Detect which cell encompasses the target text, then output its [X, Y] center coordinate. 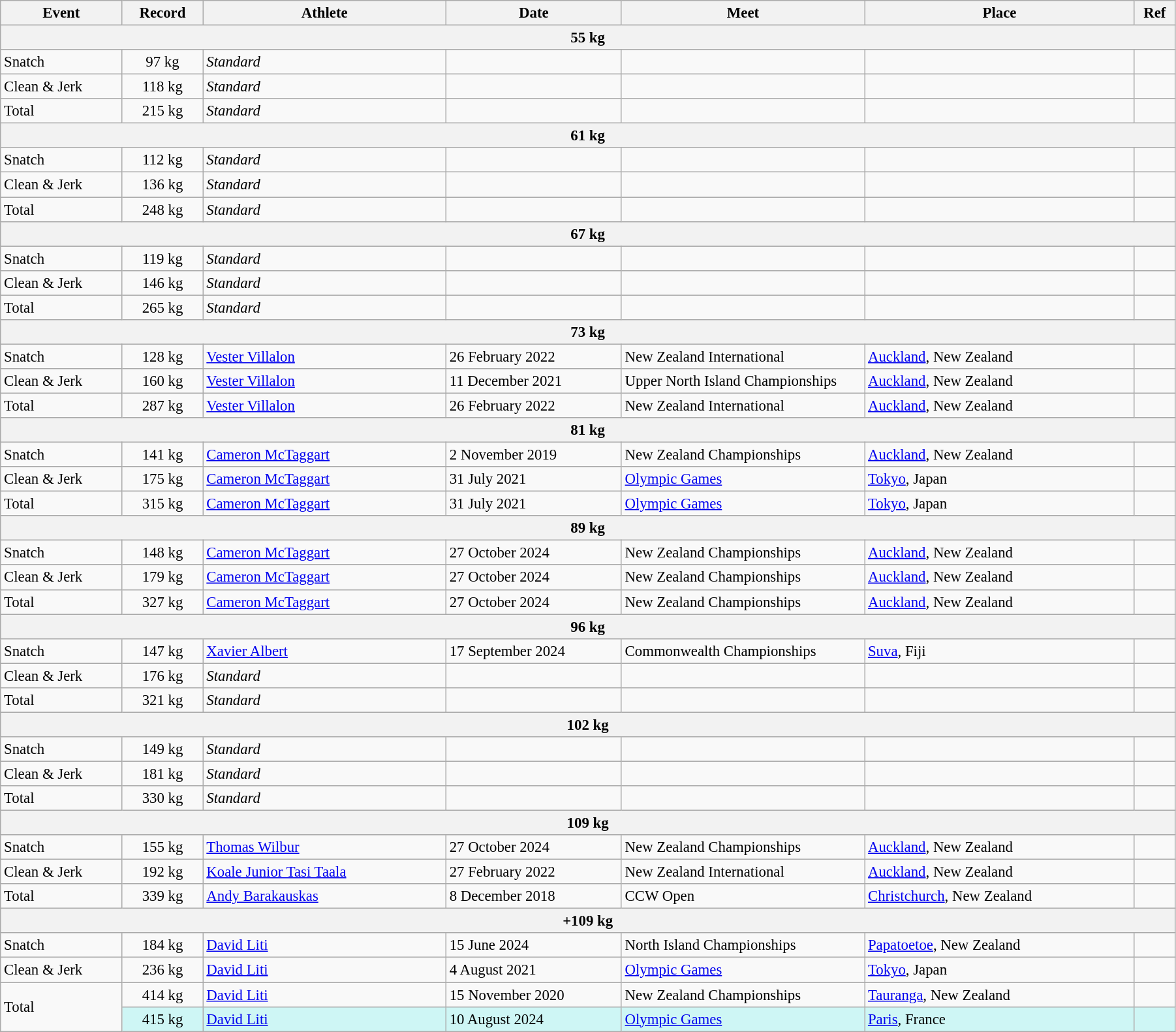
Commonwealth Championships [743, 651]
215 kg [162, 111]
102 kg [588, 725]
236 kg [162, 970]
67 kg [588, 234]
73 kg [588, 332]
Suva, Fiji [1000, 651]
327 kg [162, 602]
Tauranga, New Zealand [1000, 995]
Place [1000, 13]
55 kg [588, 38]
North Island Championships [743, 946]
15 June 2024 [534, 946]
176 kg [162, 676]
Upper North Island Championships [743, 381]
+109 kg [588, 921]
160 kg [162, 381]
Papatoetoe, New Zealand [1000, 946]
330 kg [162, 798]
181 kg [162, 774]
81 kg [588, 430]
321 kg [162, 700]
414 kg [162, 995]
Paris, France [1000, 1019]
97 kg [162, 62]
315 kg [162, 504]
Andy Barakauskas [324, 896]
Ref [1154, 13]
175 kg [162, 479]
415 kg [162, 1019]
119 kg [162, 258]
248 kg [162, 210]
148 kg [162, 553]
CCW Open [743, 896]
89 kg [588, 528]
147 kg [162, 651]
Christchurch, New Zealand [1000, 896]
Meet [743, 13]
Xavier Albert [324, 651]
265 kg [162, 307]
10 August 2024 [534, 1019]
184 kg [162, 946]
Athlete [324, 13]
Koale Junior Tasi Taala [324, 872]
17 September 2024 [534, 651]
Thomas Wilbur [324, 847]
118 kg [162, 87]
136 kg [162, 185]
339 kg [162, 896]
Event [61, 13]
149 kg [162, 749]
192 kg [162, 872]
27 February 2022 [534, 872]
Date [534, 13]
61 kg [588, 136]
2 November 2019 [534, 455]
15 November 2020 [534, 995]
Record [162, 13]
109 kg [588, 823]
141 kg [162, 455]
11 December 2021 [534, 381]
146 kg [162, 283]
96 kg [588, 627]
128 kg [162, 356]
155 kg [162, 847]
112 kg [162, 160]
179 kg [162, 578]
8 December 2018 [534, 896]
4 August 2021 [534, 970]
287 kg [162, 405]
